Scan for the cell matching the given text and deliver its [X, Y] coordinate at center. 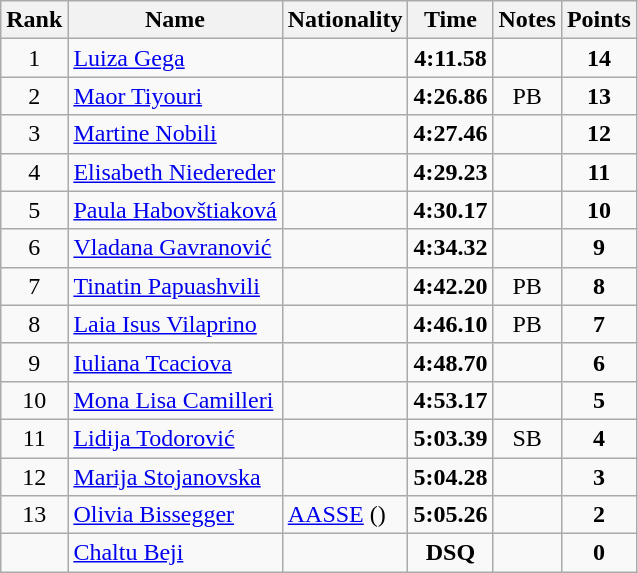
14 [598, 58]
0 [598, 553]
4:46.10 [450, 324]
Laia Isus Vilaprino [175, 324]
Notes [527, 20]
DSQ [450, 553]
Nationality [345, 20]
Name [175, 20]
5:04.28 [450, 477]
Chaltu Beji [175, 553]
Elisabeth Niedereder [175, 172]
AASSE () [345, 515]
Iuliana Tcaciova [175, 362]
Vladana Gavranović [175, 248]
Tinatin Papuashvili [175, 286]
Lidija Todorović [175, 438]
Marija Stojanovska [175, 477]
1 [34, 58]
SB [527, 438]
5:03.39 [450, 438]
Mona Lisa Camilleri [175, 400]
Martine Nobili [175, 134]
Luiza Gega [175, 58]
4:48.70 [450, 362]
Paula Habovštiaková [175, 210]
4:30.17 [450, 210]
4:29.23 [450, 172]
Rank [34, 20]
4:27.46 [450, 134]
4:34.32 [450, 248]
4:53.17 [450, 400]
4:42.20 [450, 286]
Maor Tiyouri [175, 96]
Time [450, 20]
Points [598, 20]
5:05.26 [450, 515]
4:11.58 [450, 58]
Olivia Bissegger [175, 515]
4:26.86 [450, 96]
